Identify which cell holds the provided text, then report its (X, Y) central coordinate. 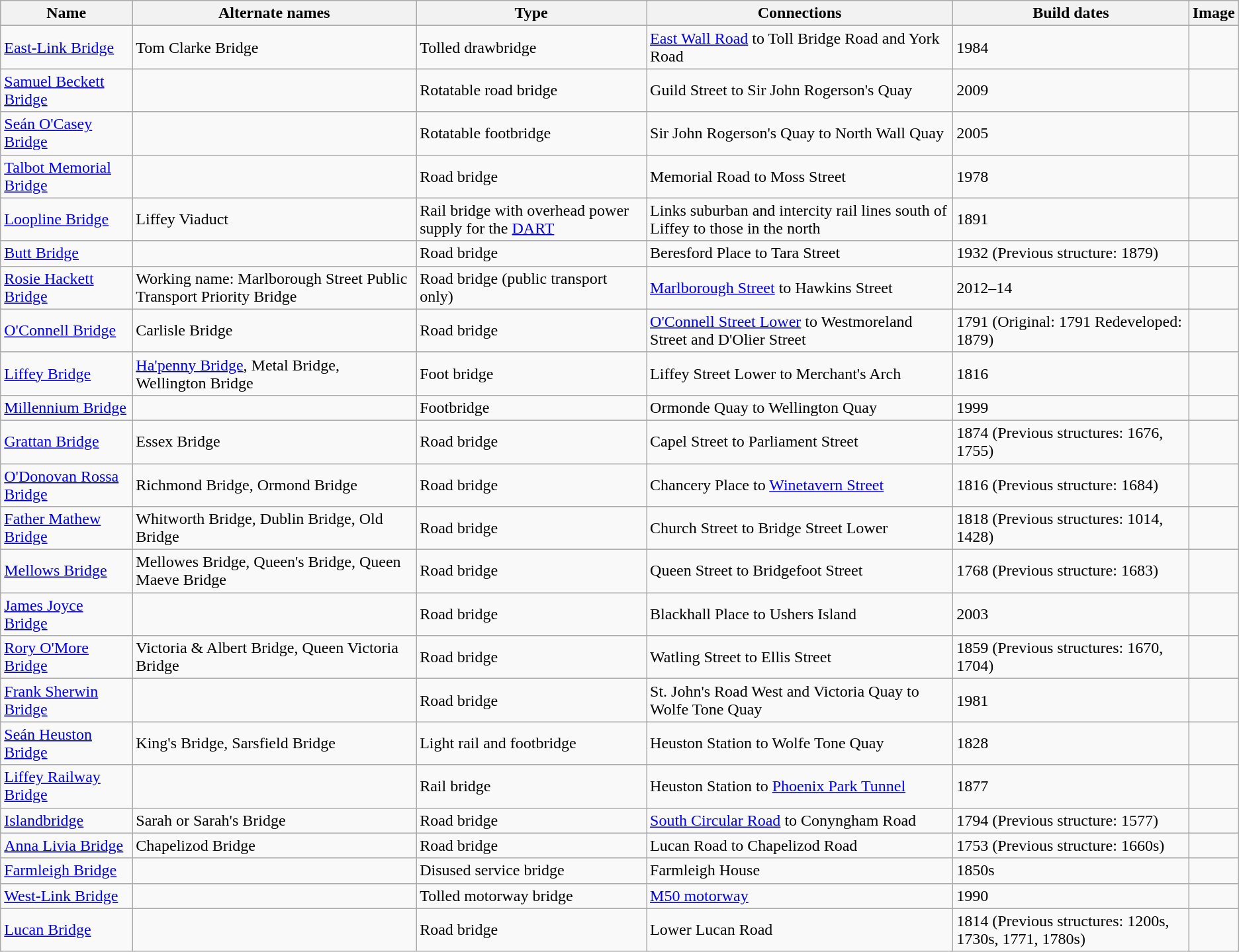
Sarah or Sarah's Bridge (274, 820)
Lucan Road to Chapelizod Road (800, 845)
1984 (1071, 48)
1859 (Previous structures: 1670, 1704) (1071, 658)
St. John's Road West and Victoria Quay to Wolfe Tone Quay (800, 700)
East-Link Bridge (66, 48)
Loopline Bridge (66, 220)
1794 (Previous structure: 1577) (1071, 820)
Rail bridge with overhead power supply for the DART (531, 220)
O'Connell Bridge (66, 331)
Lucan Bridge (66, 930)
Ha'penny Bridge, Metal Bridge, Wellington Bridge (274, 373)
2009 (1071, 90)
Islandbridge (66, 820)
1828 (1071, 744)
Whitworth Bridge, Dublin Bridge, Old Bridge (274, 528)
Build dates (1071, 13)
Rory O'More Bridge (66, 658)
Chapelizod Bridge (274, 845)
Tolled motorway bridge (531, 896)
Tolled drawbridge (531, 48)
1978 (1071, 176)
Connections (800, 13)
2005 (1071, 134)
Queen Street to Bridgefoot Street (800, 572)
Liffey Bridge (66, 373)
2003 (1071, 614)
1999 (1071, 408)
Liffey Viaduct (274, 220)
Ormonde Quay to Wellington Quay (800, 408)
Heuston Station to Wolfe Tone Quay (800, 744)
M50 motorway (800, 896)
1990 (1071, 896)
Chancery Place to Winetavern Street (800, 484)
Sir John Rogerson's Quay to North Wall Quay (800, 134)
O'Donovan Rossa Bridge (66, 484)
Memorial Road to Moss Street (800, 176)
Light rail and footbridge (531, 744)
East Wall Road to Toll Bridge Road and York Road (800, 48)
Anna Livia Bridge (66, 845)
Road bridge (public transport only) (531, 287)
1932 (Previous structure: 1879) (1071, 253)
Name (66, 13)
Butt Bridge (66, 253)
Mellows Bridge (66, 572)
Rotatable road bridge (531, 90)
Father Mathew Bridge (66, 528)
Samuel Beckett Bridge (66, 90)
1877 (1071, 786)
Farmleigh House (800, 871)
James Joyce Bridge (66, 614)
1818 (Previous structures: 1014, 1428) (1071, 528)
Mellowes Bridge, Queen's Bridge, Queen Maeve Bridge (274, 572)
Farmleigh Bridge (66, 871)
Type (531, 13)
Frank Sherwin Bridge (66, 700)
1981 (1071, 700)
Talbot Memorial Bridge (66, 176)
1816 (Previous structure: 1684) (1071, 484)
1891 (1071, 220)
Watling Street to Ellis Street (800, 658)
Tom Clarke Bridge (274, 48)
Lower Lucan Road (800, 930)
1874 (Previous structures: 1676, 1755) (1071, 442)
Heuston Station to Phoenix Park Tunnel (800, 786)
Links suburban and intercity rail lines south of Liffey to those in the north (800, 220)
1816 (1071, 373)
Working name: Marlborough Street Public Transport Priority Bridge (274, 287)
Victoria & Albert Bridge, Queen Victoria Bridge (274, 658)
Grattan Bridge (66, 442)
West-Link Bridge (66, 896)
1814 (Previous structures: 1200s, 1730s, 1771, 1780s) (1071, 930)
Guild Street to Sir John Rogerson's Quay (800, 90)
1791 (Original: 1791 Redeveloped: 1879) (1071, 331)
Seán Heuston Bridge (66, 744)
Church Street to Bridge Street Lower (800, 528)
1768 (Previous structure: 1683) (1071, 572)
Capel Street to Parliament Street (800, 442)
Liffey Street Lower to Merchant's Arch (800, 373)
2012–14 (1071, 287)
Carlisle Bridge (274, 331)
Image (1214, 13)
Rotatable footbridge (531, 134)
Marlborough Street to Hawkins Street (800, 287)
Liffey Railway Bridge (66, 786)
1850s (1071, 871)
Richmond Bridge, Ormond Bridge (274, 484)
Millennium Bridge (66, 408)
Essex Bridge (274, 442)
Disused service bridge (531, 871)
Footbridge (531, 408)
Rosie Hackett Bridge (66, 287)
O'Connell Street Lower to Westmoreland Street and D'Olier Street (800, 331)
Beresford Place to Tara Street (800, 253)
Blackhall Place to Ushers Island (800, 614)
King's Bridge, Sarsfield Bridge (274, 744)
1753 (Previous structure: 1660s) (1071, 845)
South Circular Road to Conyngham Road (800, 820)
Foot bridge (531, 373)
Rail bridge (531, 786)
Seán O'Casey Bridge (66, 134)
Alternate names (274, 13)
